Find where the given text appears and provide that cell's center as (x, y) coordinate. 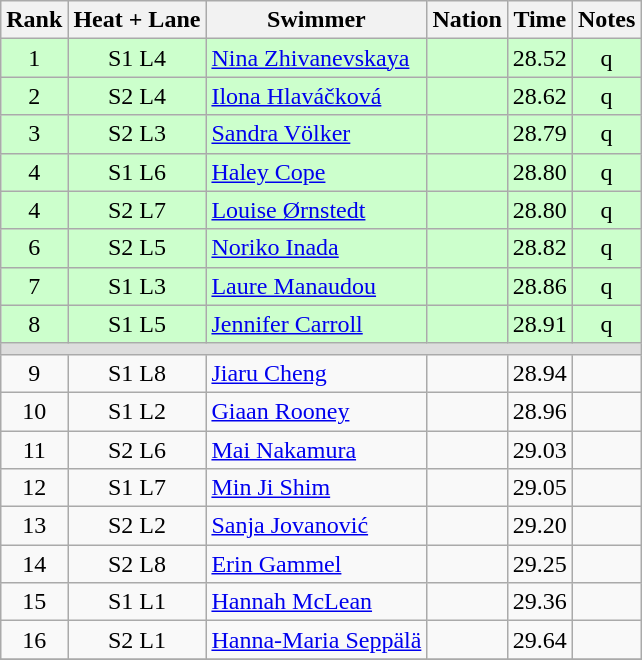
11 (34, 449)
Notes (606, 20)
Hannah McLean (316, 602)
Giaan Rooney (316, 411)
Nina Zhivanevskaya (316, 58)
S2 L5 (137, 248)
S1 L7 (137, 488)
Noriko Inada (316, 248)
Jiaru Cheng (316, 373)
Jennifer Carroll (316, 324)
7 (34, 286)
28.96 (540, 411)
16 (34, 640)
Nation (467, 20)
S2 L3 (137, 134)
29.64 (540, 640)
9 (34, 373)
29.25 (540, 564)
13 (34, 526)
Time (540, 20)
Min Ji Shim (316, 488)
28.79 (540, 134)
S2 L4 (137, 96)
12 (34, 488)
29.03 (540, 449)
S2 L7 (137, 210)
10 (34, 411)
Rank (34, 20)
Ilona Hlaváčková (316, 96)
Hanna-Maria Seppälä (316, 640)
28.94 (540, 373)
6 (34, 248)
S1 L5 (137, 324)
S2 L6 (137, 449)
14 (34, 564)
S2 L1 (137, 640)
28.52 (540, 58)
8 (34, 324)
S1 L4 (137, 58)
S1 L2 (137, 411)
S1 L1 (137, 602)
29.20 (540, 526)
3 (34, 134)
29.36 (540, 602)
S1 L8 (137, 373)
Erin Gammel (316, 564)
29.05 (540, 488)
2 (34, 96)
Mai Nakamura (316, 449)
28.62 (540, 96)
Sandra Völker (316, 134)
Heat + Lane (137, 20)
Louise Ørnstedt (316, 210)
S2 L8 (137, 564)
Swimmer (316, 20)
28.91 (540, 324)
1 (34, 58)
Haley Cope (316, 172)
15 (34, 602)
S2 L2 (137, 526)
S1 L6 (137, 172)
28.86 (540, 286)
28.82 (540, 248)
Laure Manaudou (316, 286)
S1 L3 (137, 286)
Sanja Jovanović (316, 526)
